Extract the (x, y) coordinate from the center of the cell holding the provided text.  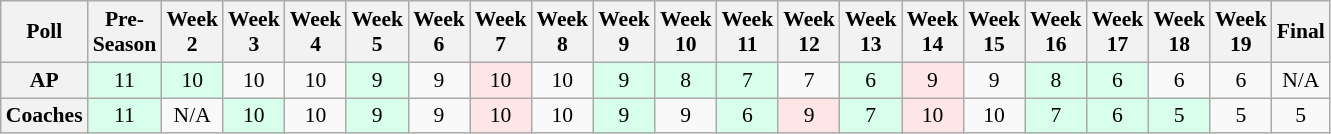
Poll (44, 32)
AP (44, 80)
Week4 (316, 32)
Week18 (1179, 32)
Final (1301, 32)
Week5 (377, 32)
Coaches (44, 116)
Week13 (871, 32)
Week11 (748, 32)
Week8 (562, 32)
Pre-Season (125, 32)
Week12 (809, 32)
Week19 (1241, 32)
Week6 (439, 32)
Week7 (501, 32)
Week2 (192, 32)
Week14 (933, 32)
Week16 (1056, 32)
Week3 (254, 32)
Week17 (1118, 32)
Week15 (994, 32)
Week9 (624, 32)
Week10 (686, 32)
